Determine the [X, Y] coordinate at the center of the cell enclosing the given text.  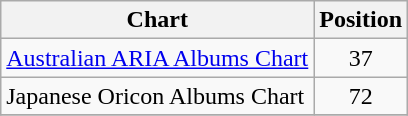
Australian ARIA Albums Chart [158, 58]
37 [361, 58]
Position [361, 20]
72 [361, 96]
Chart [158, 20]
Japanese Oricon Albums Chart [158, 96]
